Extract the (x, y) coordinate from the center of the cell holding the provided text.  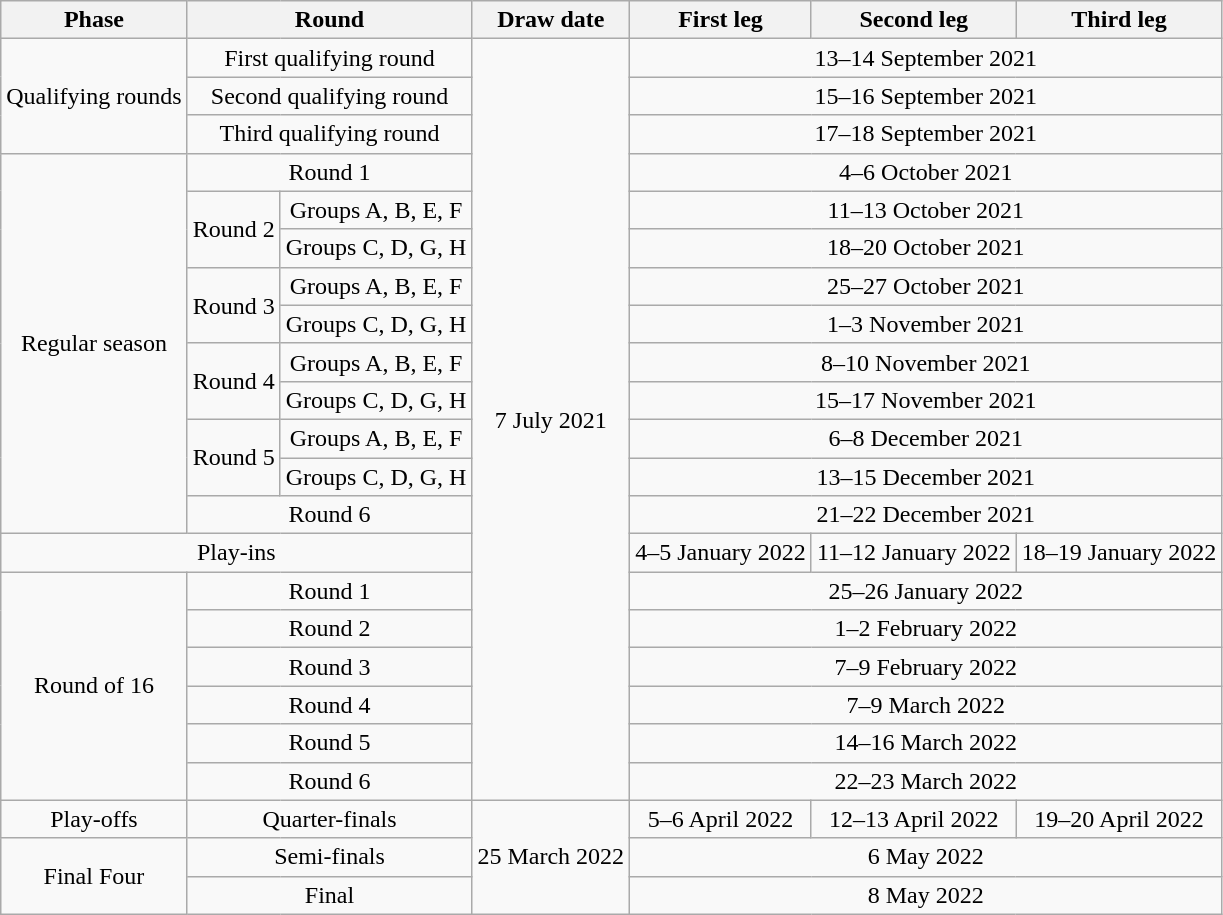
8 May 2022 (926, 895)
Quarter-finals (330, 819)
17–18 September 2021 (926, 134)
Qualifying rounds (94, 96)
8–10 November 2021 (926, 362)
Play-ins (236, 553)
Second leg (914, 20)
15–16 September 2021 (926, 96)
6–8 December 2021 (926, 438)
21–22 December 2021 (926, 515)
18–19 January 2022 (1119, 553)
Second qualifying round (330, 96)
Play-offs (94, 819)
1–2 February 2022 (926, 629)
First leg (721, 20)
25–26 January 2022 (926, 591)
19–20 April 2022 (1119, 819)
25 March 2022 (551, 857)
Phase (94, 20)
25–27 October 2021 (926, 286)
Third leg (1119, 20)
4–5 January 2022 (721, 553)
18–20 October 2021 (926, 248)
22–23 March 2022 (926, 781)
4–6 October 2021 (926, 172)
7 July 2021 (551, 420)
15–17 November 2021 (926, 400)
13–15 December 2021 (926, 477)
Round (330, 20)
11–13 October 2021 (926, 210)
Third qualifying round (330, 134)
Draw date (551, 20)
Round of 16 (94, 686)
First qualifying round (330, 58)
13–14 September 2021 (926, 58)
Regular season (94, 344)
1–3 November 2021 (926, 324)
Final (330, 895)
11–12 January 2022 (914, 553)
Final Four (94, 876)
7–9 February 2022 (926, 667)
6 May 2022 (926, 857)
14–16 March 2022 (926, 743)
Semi-finals (330, 857)
12–13 April 2022 (914, 819)
7–9 March 2022 (926, 705)
5–6 April 2022 (721, 819)
